From the cell containing the given text, extract its center point as (X, Y) coordinate. 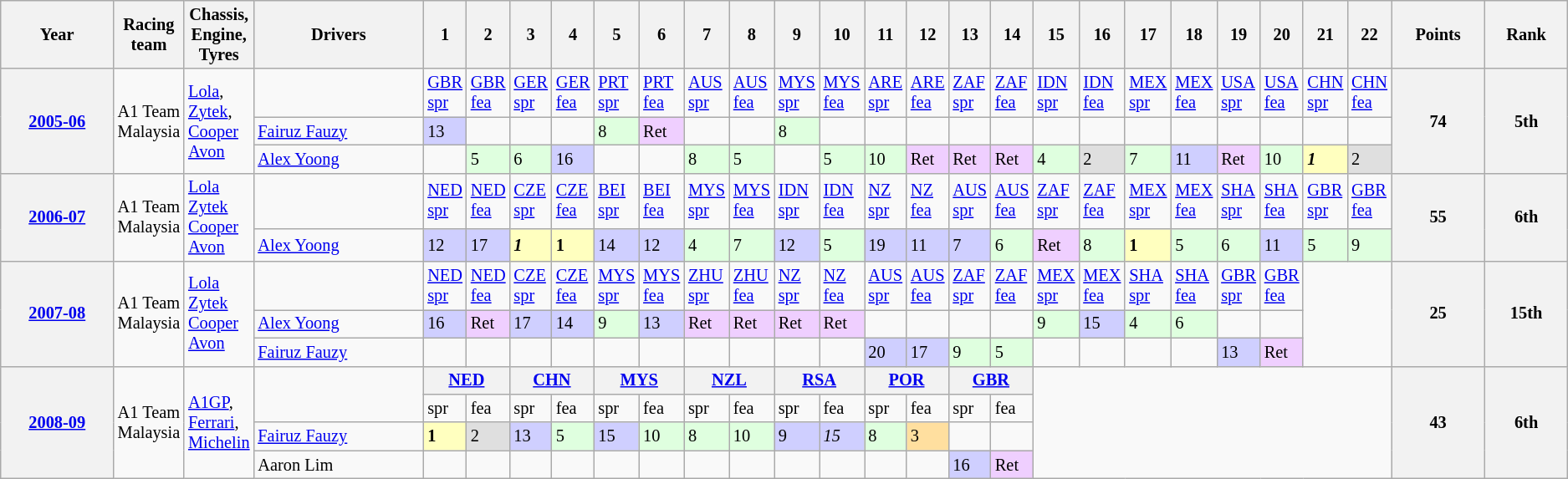
GER spr (530, 93)
Lola,Zytek,Cooper Avon (219, 120)
15th (1526, 314)
PRT fea (661, 93)
22 (1370, 34)
Drivers (338, 34)
USA spr (1239, 93)
Chassis,Engine,Tyres (219, 34)
Points (1438, 34)
RSA (820, 380)
21 (1325, 34)
Aaron Lim (338, 465)
NZL (729, 380)
Year (57, 34)
2006-07 (57, 217)
CHN spr (1325, 93)
2008-09 (57, 423)
Rank (1526, 34)
GBR (990, 380)
43 (1438, 423)
ZHU fea (752, 286)
ZHU spr (707, 286)
74 (1438, 120)
CHN (552, 380)
ARE spr (886, 93)
ARE fea (927, 93)
2005-06 (57, 120)
GER fea (573, 93)
55 (1438, 217)
MYS (639, 380)
A1GP,Ferrari,Michelin (219, 423)
BEI fea (661, 201)
25 (1438, 314)
2007-08 (57, 314)
NED (467, 380)
PRT spr (616, 93)
18 (1194, 34)
5th (1526, 120)
POR (907, 380)
Racingteam (149, 34)
USA fea (1282, 93)
CHN fea (1370, 93)
BEI spr (616, 201)
